From the cell containing the given text, extract its center point as [x, y] coordinate. 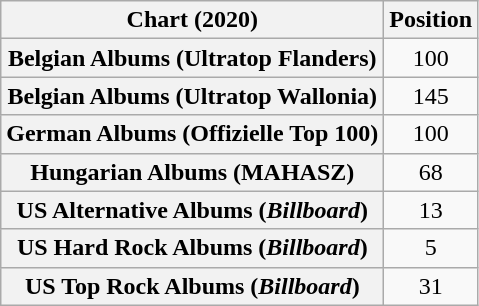
US Top Rock Albums (Billboard) [192, 286]
5 [431, 248]
13 [431, 210]
Belgian Albums (Ultratop Flanders) [192, 58]
68 [431, 172]
Chart (2020) [192, 20]
US Hard Rock Albums (Billboard) [192, 248]
Hungarian Albums (MAHASZ) [192, 172]
Belgian Albums (Ultratop Wallonia) [192, 96]
31 [431, 286]
145 [431, 96]
US Alternative Albums (Billboard) [192, 210]
Position [431, 20]
German Albums (Offizielle Top 100) [192, 134]
